Identify which cell holds the provided text, then report its [X, Y] central coordinate. 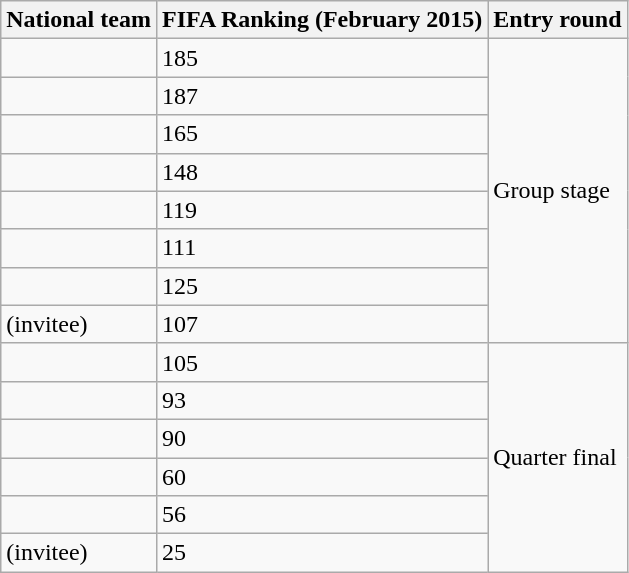
60 [322, 477]
187 [322, 96]
165 [322, 134]
148 [322, 172]
Quarter final [558, 457]
90 [322, 438]
105 [322, 362]
FIFA Ranking (February 2015) [322, 20]
National team [79, 20]
Entry round [558, 20]
185 [322, 58]
56 [322, 515]
125 [322, 286]
25 [322, 553]
111 [322, 248]
Group stage [558, 191]
93 [322, 400]
107 [322, 324]
119 [322, 210]
